For the text-containing cell, return its midpoint in [X, Y] coordinate format. 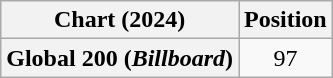
Global 200 (Billboard) [120, 58]
Chart (2024) [120, 20]
Position [285, 20]
97 [285, 58]
